Detect which cell encompasses the target text, then output its [X, Y] center coordinate. 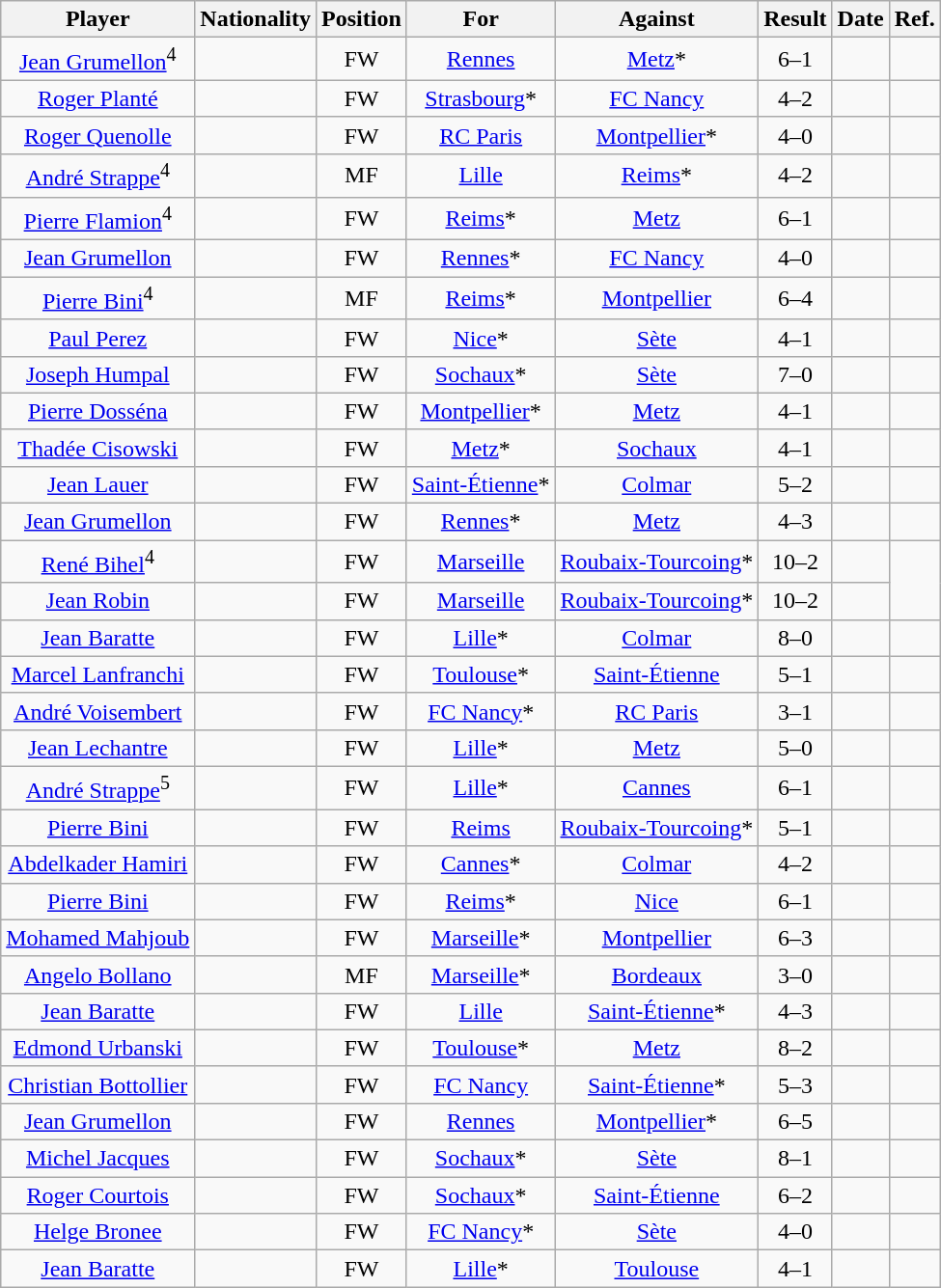
Strasbourg* [481, 98]
Nationality [256, 19]
5–3 [795, 1084]
Joseph Humpal [98, 374]
Paul Perez [98, 338]
6–3 [795, 938]
Jean Robin [98, 601]
8–1 [795, 1159]
Date [861, 19]
6–4 [795, 299]
Pierre Flamion4 [98, 218]
Abdelkader Hamiri [98, 864]
Roger Quenolle [98, 135]
René Bihel4 [98, 562]
André Strappe4 [98, 176]
6–2 [795, 1195]
André Voisembert [98, 711]
Pierre Bini4 [98, 299]
Bordeaux [656, 974]
Reims [481, 828]
5–0 [795, 748]
3–1 [795, 711]
8–2 [795, 1048]
Edmond Urbanski [98, 1048]
Ref. [915, 19]
Mohamed Mahjoub [98, 938]
Toulouse [656, 1269]
André Strappe5 [98, 787]
Helge Bronee [98, 1232]
Marcel Lanfranchi [98, 674]
Christian Bottollier [98, 1084]
Against [656, 19]
Jean Lechantre [98, 748]
Pierre Dosséna [98, 411]
For [481, 19]
Jean Lauer [98, 484]
Sochaux [656, 448]
Nice [656, 901]
3–0 [795, 974]
8–0 [795, 638]
Position [362, 19]
Cannes* [481, 864]
Result [795, 19]
Player [98, 19]
Roger Planté [98, 98]
6–5 [795, 1122]
Angelo Bollano [98, 974]
Thadée Cisowski [98, 448]
Jean Grumellon4 [98, 60]
5–2 [795, 484]
Roger Courtois [98, 1195]
7–0 [795, 374]
Michel Jacques [98, 1159]
Nice* [481, 338]
Cannes [656, 787]
